Pinpoint the cell where the given text exists, returning its [x, y] midpoint coordinate. 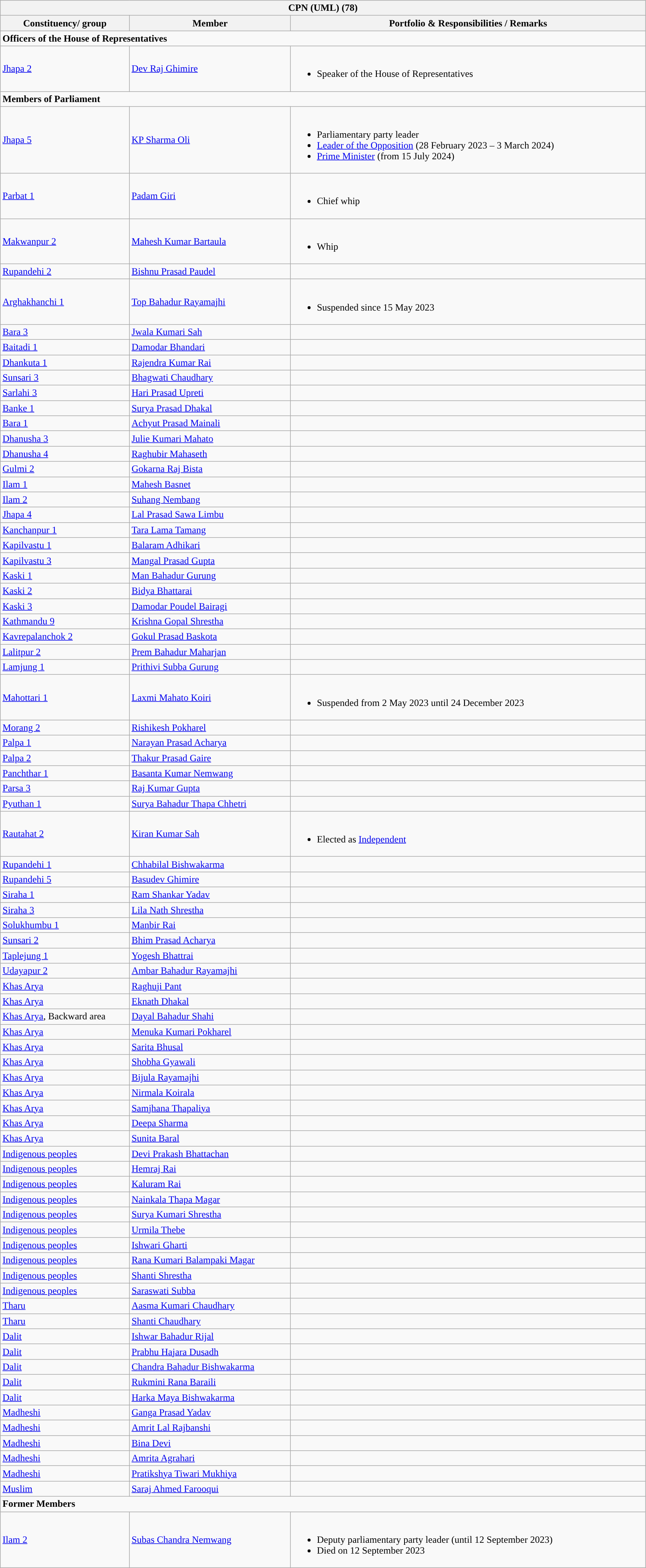
Basudev Ghimire [210, 879]
Rukmini Rana Baraili [210, 1382]
Aasma Kumari Chaudhary [210, 1306]
Amrit Lal Rajbanshi [210, 1428]
Thakur Prasad Gaire [210, 758]
Bijula Rayamajhi [210, 1077]
Kapilvastu 1 [65, 545]
Officers of the House of Representatives [323, 38]
Suspended from 2 May 2023 until 24 December 2023 [468, 697]
Raghuji Pant [210, 986]
Yogesh Bhattrai [210, 956]
Damodar Bhandari [210, 347]
Lila Nath Shrestha [210, 910]
Panchthar 1 [65, 773]
Hari Prasad Upreti [210, 393]
Ambar Bahadur Rayamajhi [210, 971]
Bhim Prasad Acharya [210, 940]
Chief whip [468, 196]
Rupandehi 2 [65, 271]
Raj Kumar Gupta [210, 788]
Suhang Nembang [210, 499]
Hemraj Rai [210, 1169]
Amrita Agrahari [210, 1458]
Kiran Kumar Sah [210, 834]
Damodar Poudel Bairagi [210, 606]
Rishikesh Pokharel [210, 728]
Laxmi Mahato Koiri [210, 697]
Mahottari 1 [65, 697]
Portfolio & Responsibilities / Remarks [468, 23]
Achyut Prasad Mainali [210, 423]
Member [210, 23]
Tara Lama Tamang [210, 530]
Bara 1 [65, 423]
Jhapa 4 [65, 515]
Saraj Ahmed Farooqui [210, 1489]
Ishwar Bahadur Rijal [210, 1336]
Deepa Sharma [210, 1123]
Man Bahadur Gurung [210, 575]
Urmila Thebe [210, 1230]
Gulmi 2 [65, 469]
Kaski 1 [65, 575]
Menuka Kumari Pokharel [210, 1032]
Dayal Bahadur Shahi [210, 1017]
Rupandehi 5 [65, 879]
Eknath Dhakal [210, 1001]
Bara 3 [65, 332]
Sarlahi 3 [65, 393]
Parbat 1 [65, 196]
Deputy parliamentary party leader (until 12 September 2023)Died on 12 September 2023 [468, 1540]
Padam Giri [210, 196]
Surya Bahadur Thapa Chhetri [210, 804]
Kaski 2 [65, 591]
Elected as Independent [468, 834]
Bina Devi [210, 1443]
Lamjung 1 [65, 667]
Taplejung 1 [65, 956]
Mahesh Kumar Bartaula [210, 241]
Former Members [323, 1504]
Jwala Kumari Sah [210, 332]
Parliamentary party leaderLeader of the Opposition (28 February 2023 – 3 March 2024)Prime Minister (from 15 July 2024) [468, 140]
Palpa 1 [65, 743]
Nainkala Thapa Magar [210, 1199]
Rajendra Kumar Rai [210, 362]
Ishwari Gharti [210, 1245]
Jhapa 5 [65, 140]
KP Sharma Oli [210, 140]
Harka Maya Bishwakarma [210, 1397]
Kaluram Rai [210, 1184]
Basanta Kumar Nemwang [210, 773]
Sunita Baral [210, 1138]
Banke 1 [65, 408]
Narayan Prasad Acharya [210, 743]
Bishnu Prasad Paudel [210, 271]
Kaski 3 [65, 606]
Samjhana Thapaliya [210, 1108]
Kathmandu 9 [65, 622]
Gokarna Raj Bista [210, 469]
Kanchanpur 1 [65, 530]
Sarita Bhusal [210, 1047]
Bidya Bhattarai [210, 591]
Lal Prasad Sawa Limbu [210, 515]
Kavrepalanchok 2 [65, 637]
Top Bahadur Rayamajhi [210, 302]
Arghakhanchi 1 [65, 302]
Saraswati Subba [210, 1291]
Dev Raj Ghimire [210, 69]
Solukhumbu 1 [65, 925]
Rana Kumari Balampaki Magar [210, 1260]
Speaker of the House of Representatives [468, 69]
Sunsari 3 [65, 378]
Nirmala Koirala [210, 1093]
Shobha Gyawali [210, 1062]
Shanti Shrestha [210, 1275]
Bhagwati Chaudhary [210, 378]
Ilam 1 [65, 484]
Raghubir Mahaseth [210, 454]
Udayapur 2 [65, 971]
Sunsari 2 [65, 940]
Gokul Prasad Baskota [210, 637]
Pratikshya Tiwari Mukhiya [210, 1474]
Baitadi 1 [65, 347]
Siraha 1 [65, 894]
Whip [468, 241]
Balaram Adhikari [210, 545]
Muslim [65, 1489]
Constituency/ group [65, 23]
Jhapa 2 [65, 69]
Rupandehi 1 [65, 864]
Members of Parliament [323, 99]
Ganga Prasad Yadav [210, 1413]
Khas Arya, Backward area [65, 1017]
Subas Chandra Nemwang [210, 1540]
Morang 2 [65, 728]
Mangal Prasad Gupta [210, 560]
Prem Bahadur Maharjan [210, 652]
CPN (UML) (78) [323, 8]
Palpa 2 [65, 758]
Prithivi Subba Gurung [210, 667]
Surya Kumari Shrestha [210, 1215]
Surya Prasad Dhakal [210, 408]
Pyuthan 1 [65, 804]
Devi Prakash Bhattachan [210, 1154]
Prabhu Hajara Dusadh [210, 1351]
Lalitpur 2 [65, 652]
Dhanusha 3 [65, 439]
Kapilvastu 3 [65, 560]
Julie Kumari Mahato [210, 439]
Shanti Chaudhary [210, 1321]
Rautahat 2 [65, 834]
Makwanpur 2 [65, 241]
Siraha 3 [65, 910]
Mahesh Basnet [210, 484]
Dhankuta 1 [65, 362]
Ram Shankar Yadav [210, 894]
Suspended since 15 May 2023 [468, 302]
Manbir Rai [210, 925]
Krishna Gopal Shrestha [210, 622]
Chhabilal Bishwakarma [210, 864]
Parsa 3 [65, 788]
Chandra Bahadur Bishwakarma [210, 1367]
Dhanusha 4 [65, 454]
